Detect which cell encompasses the target text, then output its [X, Y] center coordinate. 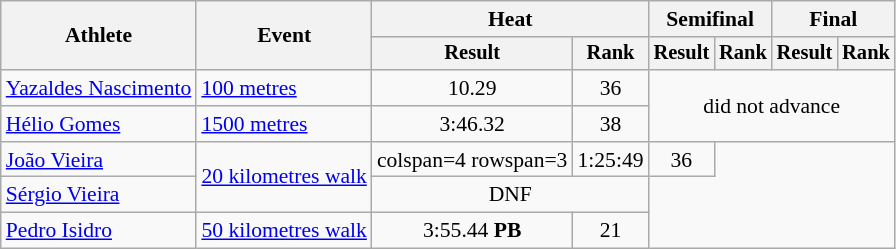
50 kilometres walk [284, 231]
Sérgio Vieira [99, 195]
Event [284, 36]
38 [610, 124]
João Vieira [99, 160]
Heat [510, 19]
21 [610, 231]
Semifinal [710, 19]
Final [834, 19]
colspan=4 rowspan=3 [472, 160]
Yazaldes Nascimento [99, 88]
Hélio Gomes [99, 124]
100 metres [284, 88]
DNF [510, 195]
Pedro Isidro [99, 231]
3:55.44 PB [472, 231]
did not advance [772, 106]
20 kilometres walk [284, 178]
1500 metres [284, 124]
3:46.32 [472, 124]
10.29 [472, 88]
Athlete [99, 36]
1:25:49 [610, 160]
